Detect which cell encompasses the target text, then output its [x, y] center coordinate. 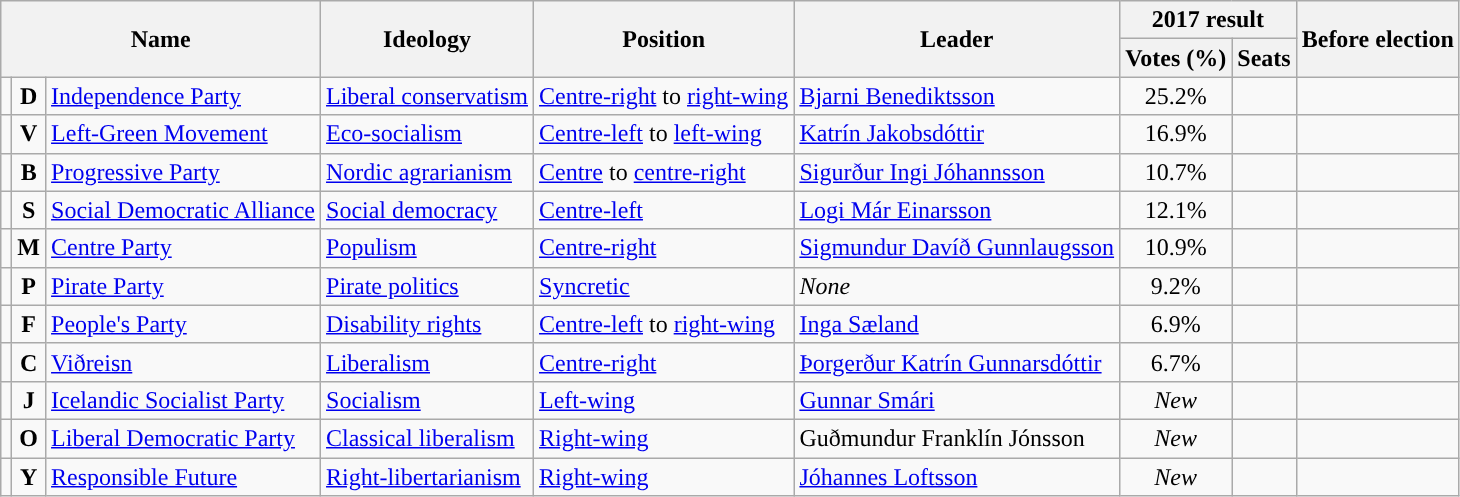
9.2% [1176, 286]
Centre-left to left-wing [664, 134]
12.1% [1176, 210]
Socialism [428, 400]
Liberalism [428, 362]
Liberal conservatism [428, 96]
Centre-left to right-wing [664, 324]
Bjarni Benediktsson [957, 96]
16.9% [1176, 134]
Syncretic [664, 286]
Left-Green Movement [184, 134]
Liberal Democratic Party [184, 438]
Inga Sæland [957, 324]
Before election [1378, 39]
Leader [957, 39]
Position [664, 39]
B [29, 172]
Katrín Jakobsdóttir [957, 134]
Icelandic Socialist Party [184, 400]
Responsible Future [184, 477]
V [29, 134]
People's Party [184, 324]
F [29, 324]
Eco-socialism [428, 134]
10.9% [1176, 248]
Classical liberalism [428, 438]
Name [161, 39]
2017 result [1208, 20]
Pirate Party [184, 286]
Populism [428, 248]
Þorgerður Katrín Gunnarsdóttir [957, 362]
Centre-right to right-wing [664, 96]
25.2% [1176, 96]
Progressive Party [184, 172]
Y [29, 477]
Sigurður Ingi Jóhannsson [957, 172]
Disability rights [428, 324]
Nordic agrarianism [428, 172]
Viðreisn [184, 362]
6.7% [1176, 362]
Logi Már Einarsson [957, 210]
Guðmundur Franklín Jónsson [957, 438]
Votes (%) [1176, 58]
Right-libertarianism [428, 477]
P [29, 286]
Independence Party [184, 96]
Gunnar Smári [957, 400]
Seats [1264, 58]
Jóhannes Loftsson [957, 477]
Centre Party [184, 248]
Ideology [428, 39]
Centre-left [664, 210]
S [29, 210]
Social democracy [428, 210]
Pirate politics [428, 286]
Centre to centre-right [664, 172]
J [29, 400]
Sigmundur Davíð Gunnlaugsson [957, 248]
Left-wing [664, 400]
M [29, 248]
10.7% [1176, 172]
C [29, 362]
None [957, 286]
6.9% [1176, 324]
O [29, 438]
Social Democratic Alliance [184, 210]
D [29, 96]
